Determine the (x, y) coordinate at the center of the cell enclosing the given text.  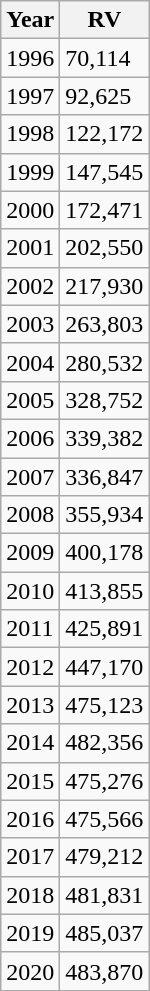
1998 (30, 134)
2005 (30, 400)
2017 (30, 857)
479,212 (104, 857)
2016 (30, 819)
483,870 (104, 971)
485,037 (104, 933)
475,566 (104, 819)
2019 (30, 933)
280,532 (104, 362)
425,891 (104, 629)
122,172 (104, 134)
92,625 (104, 96)
2003 (30, 324)
447,170 (104, 667)
328,752 (104, 400)
475,276 (104, 781)
2012 (30, 667)
2015 (30, 781)
2001 (30, 248)
Year (30, 20)
2008 (30, 515)
481,831 (104, 895)
339,382 (104, 438)
336,847 (104, 477)
2002 (30, 286)
355,934 (104, 515)
202,550 (104, 248)
2007 (30, 477)
2014 (30, 743)
413,855 (104, 591)
147,545 (104, 172)
70,114 (104, 58)
RV (104, 20)
2004 (30, 362)
2009 (30, 553)
2006 (30, 438)
482,356 (104, 743)
475,123 (104, 705)
2013 (30, 705)
1996 (30, 58)
2011 (30, 629)
172,471 (104, 210)
1999 (30, 172)
2020 (30, 971)
400,178 (104, 553)
2000 (30, 210)
217,930 (104, 286)
2018 (30, 895)
2010 (30, 591)
263,803 (104, 324)
1997 (30, 96)
